Search for the cell housing the specified text and yield its (x, y) center coordinate. 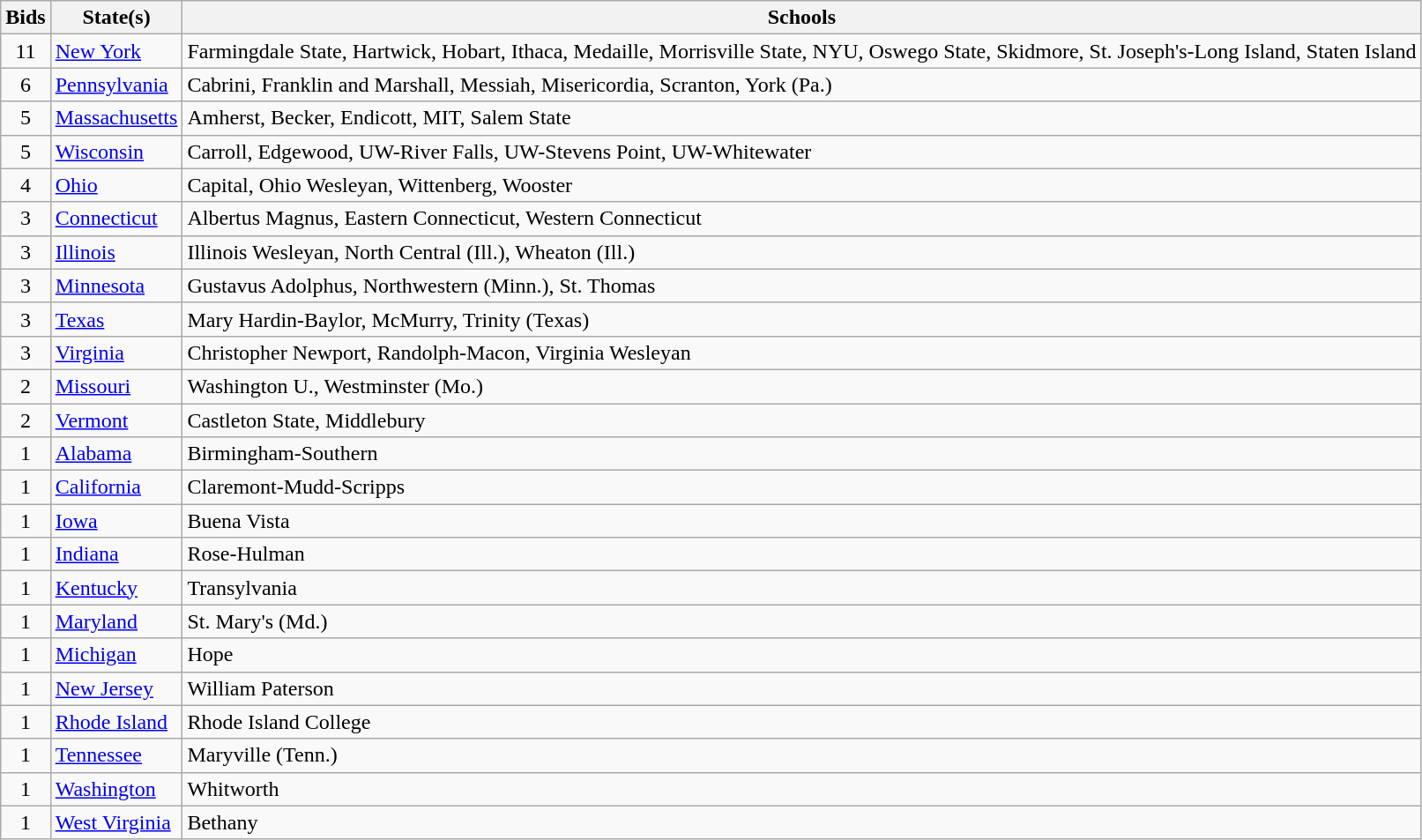
Carroll, Edgewood, UW-River Falls, UW-Stevens Point, UW-Whitewater (802, 152)
Bids (26, 18)
Missouri (116, 386)
Maryland (116, 621)
Bethany (802, 822)
Vermont (116, 420)
Illinois Wesleyan, North Central (Ill.), Wheaton (Ill.) (802, 252)
State(s) (116, 18)
Rhode Island College (802, 722)
Massachusetts (116, 118)
New York (116, 51)
Ohio (116, 185)
6 (26, 85)
Washington U., Westminster (Mo.) (802, 386)
Maryville (Tenn.) (802, 755)
Claremont-Mudd-Scripps (802, 487)
Transylvania (802, 588)
Rhode Island (116, 722)
Schools (802, 18)
Birmingham-Southern (802, 454)
Buena Vista (802, 521)
Wisconsin (116, 152)
Iowa (116, 521)
Mary Hardin-Baylor, McMurry, Trinity (Texas) (802, 319)
California (116, 487)
William Paterson (802, 688)
Virginia (116, 353)
11 (26, 51)
Rose-Hulman (802, 554)
Texas (116, 319)
Pennsylvania (116, 85)
Castleton State, Middlebury (802, 420)
West Virginia (116, 822)
Kentucky (116, 588)
Alabama (116, 454)
Cabrini, Franklin and Marshall, Messiah, Misericordia, Scranton, York (Pa.) (802, 85)
New Jersey (116, 688)
St. Mary's (Md.) (802, 621)
Connecticut (116, 219)
Farmingdale State, Hartwick, Hobart, Ithaca, Medaille, Morrisville State, NYU, Oswego State, Skidmore, St. Joseph's-Long Island, Staten Island (802, 51)
Washington (116, 789)
Michigan (116, 655)
Capital, Ohio Wesleyan, Wittenberg, Wooster (802, 185)
Illinois (116, 252)
Indiana (116, 554)
Gustavus Adolphus, Northwestern (Minn.), St. Thomas (802, 286)
Whitworth (802, 789)
4 (26, 185)
Albertus Magnus, Eastern Connecticut, Western Connecticut (802, 219)
Christopher Newport, Randolph-Macon, Virginia Wesleyan (802, 353)
Tennessee (116, 755)
Hope (802, 655)
Minnesota (116, 286)
Amherst, Becker, Endicott, MIT, Salem State (802, 118)
